Return [X, Y] of the center of cell containing provided text 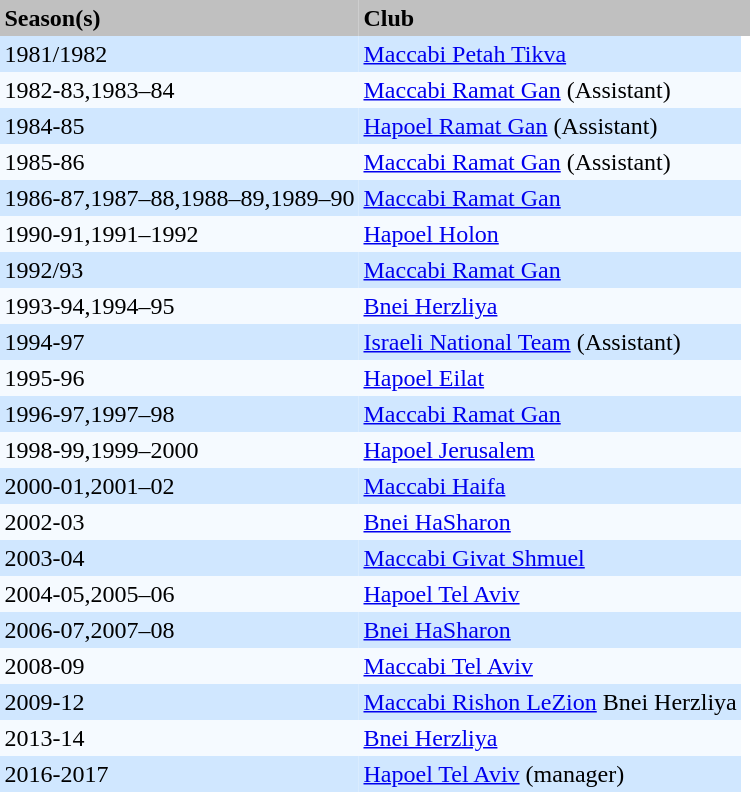
Maccabi Givat Shmuel [550, 558]
2009-12 [180, 702]
1984-85 [180, 126]
1995-96 [180, 378]
Hapoel Tel Aviv [550, 594]
Maccabi Petah Tikva [550, 54]
Maccabi Haifa [550, 486]
1981/1982 [180, 54]
2004-05,2005–06 [180, 594]
2016-2017 [180, 774]
1993-94,1994–95 [180, 306]
1998-99,1999–2000 [180, 450]
Season(s) [180, 18]
Israeli National Team (Assistant) [550, 342]
Hapoel Tel Aviv (manager) [550, 774]
1996-97,1997–98 [180, 414]
1986-87,1987–88,1988–89,1989–90 [180, 198]
Hapoel Holon [550, 234]
1982-83,1983–84 [180, 90]
2000-01,2001–02 [180, 486]
Maccabi Tel Aviv [550, 666]
2002-03 [180, 522]
2003-04 [180, 558]
1990-91,1991–1992 [180, 234]
Hapoel Jerusalem [550, 450]
2008-09 [180, 666]
Maccabi Rishon LeZion Bnei Herzliya [550, 702]
Club [550, 18]
2006-07,2007–08 [180, 630]
2013-14 [180, 738]
Hapoel Eilat [550, 378]
1992/93 [180, 270]
1985-86 [180, 162]
Hapoel Ramat Gan (Assistant) [550, 126]
1994-97 [180, 342]
